Capture the cell that displays the provided text and extract its [x, y] central coordinate. 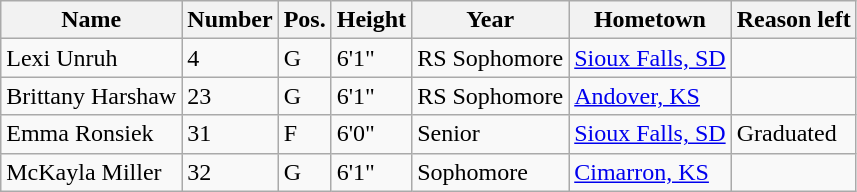
Year [490, 20]
6'0" [371, 134]
Andover, KS [650, 96]
23 [230, 96]
4 [230, 58]
32 [230, 172]
31 [230, 134]
F [304, 134]
Graduated [794, 134]
Senior [490, 134]
Brittany Harshaw [92, 96]
McKayla Miller [92, 172]
Name [92, 20]
Cimarron, KS [650, 172]
Height [371, 20]
Hometown [650, 20]
Pos. [304, 20]
Reason left [794, 20]
Emma Ronsiek [92, 134]
Number [230, 20]
Sophomore [490, 172]
Lexi Unruh [92, 58]
